Identify which cell holds the provided text, then report its (X, Y) central coordinate. 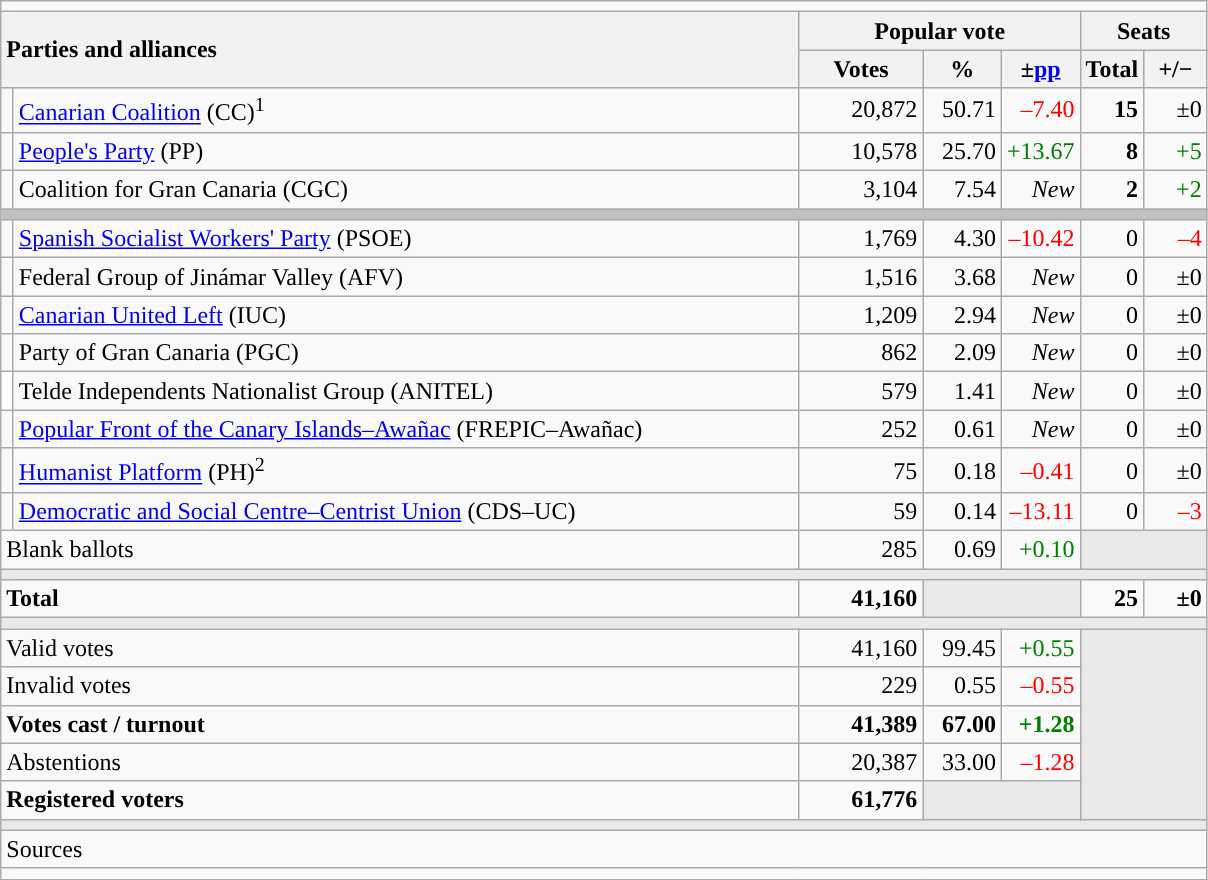
Sources (604, 849)
0.14 (962, 512)
75 (861, 470)
Registered voters (400, 800)
Popular Front of the Canary Islands–Awañac (FREPIC–Awañac) (406, 429)
1,209 (861, 315)
20,872 (861, 110)
67.00 (962, 724)
Invalid votes (400, 686)
285 (861, 550)
25.70 (962, 151)
61,776 (861, 800)
25 (1112, 599)
Votes (861, 69)
+13.67 (1040, 151)
+1.28 (1040, 724)
0.61 (962, 429)
0.55 (962, 686)
–0.55 (1040, 686)
0.69 (962, 550)
Popular vote (940, 31)
Votes cast / turnout (400, 724)
People's Party (PP) (406, 151)
15 (1112, 110)
Spanish Socialist Workers' Party (PSOE) (406, 239)
+/− (1176, 69)
1.41 (962, 391)
Coalition for Gran Canaria (CGC) (406, 190)
–7.40 (1040, 110)
Canarian Coalition (CC)1 (406, 110)
2.94 (962, 315)
±pp (1040, 69)
Blank ballots (400, 550)
8 (1112, 151)
+5 (1176, 151)
Party of Gran Canaria (PGC) (406, 353)
Democratic and Social Centre–Centrist Union (CDS–UC) (406, 512)
50.71 (962, 110)
99.45 (962, 648)
Canarian United Left (IUC) (406, 315)
+2 (1176, 190)
2.09 (962, 353)
Federal Group of Jinámar Valley (AFV) (406, 277)
0.18 (962, 470)
1,769 (861, 239)
229 (861, 686)
3,104 (861, 190)
59 (861, 512)
Seats (1144, 31)
Humanist Platform (PH)2 (406, 470)
–10.42 (1040, 239)
579 (861, 391)
1,516 (861, 277)
% (962, 69)
862 (861, 353)
Telde Independents Nationalist Group (ANITEL) (406, 391)
33.00 (962, 762)
4.30 (962, 239)
252 (861, 429)
Valid votes (400, 648)
2 (1112, 190)
Abstentions (400, 762)
–3 (1176, 512)
+0.10 (1040, 550)
–0.41 (1040, 470)
–4 (1176, 239)
10,578 (861, 151)
–13.11 (1040, 512)
Parties and alliances (400, 50)
3.68 (962, 277)
–1.28 (1040, 762)
7.54 (962, 190)
+0.55 (1040, 648)
41,389 (861, 724)
20,387 (861, 762)
